Return (x, y) of the center of cell containing provided text 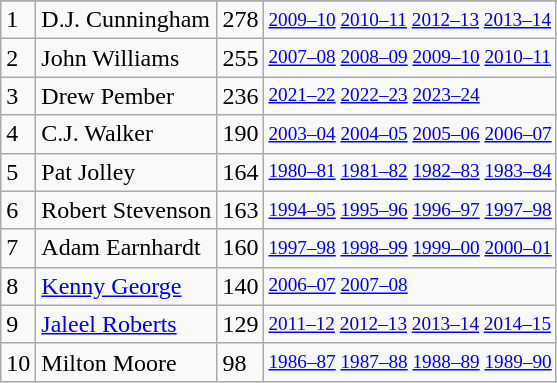
140 (240, 286)
2003–04 2004–05 2005–06 2006–07 (410, 134)
2021–22 2022–23 2023–24 (410, 96)
Milton Moore (126, 362)
4 (18, 134)
2006–07 2007–08 (410, 286)
10 (18, 362)
1980–81 1981–82 1982–83 1983–84 (410, 172)
9 (18, 324)
1997–98 1998–99 1999–00 2000–01 (410, 248)
236 (240, 96)
D.J. Cunningham (126, 20)
Kenny George (126, 286)
2009–10 2010–11 2012–13 2013–14 (410, 20)
98 (240, 362)
6 (18, 210)
Pat Jolley (126, 172)
2007–08 2008–09 2009–10 2010–11 (410, 58)
3 (18, 96)
Adam Earnhardt (126, 248)
163 (240, 210)
Drew Pember (126, 96)
8 (18, 286)
2011–12 2012–13 2013–14 2014–15 (410, 324)
190 (240, 134)
1 (18, 20)
5 (18, 172)
7 (18, 248)
2 (18, 58)
Robert Stevenson (126, 210)
160 (240, 248)
164 (240, 172)
255 (240, 58)
John Williams (126, 58)
278 (240, 20)
C.J. Walker (126, 134)
1994–95 1995–96 1996–97 1997–98 (410, 210)
1986–87 1987–88 1988–89 1989–90 (410, 362)
129 (240, 324)
Jaleel Roberts (126, 324)
